Detect which cell encompasses the target text, then output its [x, y] center coordinate. 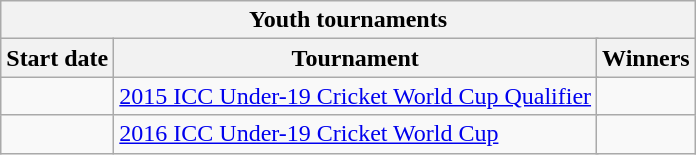
2016 ICC Under-19 Cricket World Cup [356, 134]
Start date [58, 58]
Tournament [356, 58]
2015 ICC Under-19 Cricket World Cup Qualifier [356, 96]
Youth tournaments [348, 20]
Winners [646, 58]
